Detect which cell encompasses the target text, then output its [x, y] center coordinate. 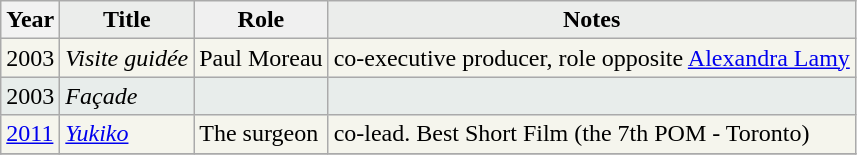
co-lead. Best Short Film (the 7th POM - Toronto) [592, 134]
The surgeon [261, 134]
Façade [127, 96]
Year [30, 20]
Title [127, 20]
Role [261, 20]
Yukiko [127, 134]
Paul Moreau [261, 58]
Notes [592, 20]
2011 [30, 134]
co-executive producer, role opposite Alexandra Lamy [592, 58]
Visite guidée [127, 58]
